Find where the given text appears and provide that cell's center as (X, Y) coordinate. 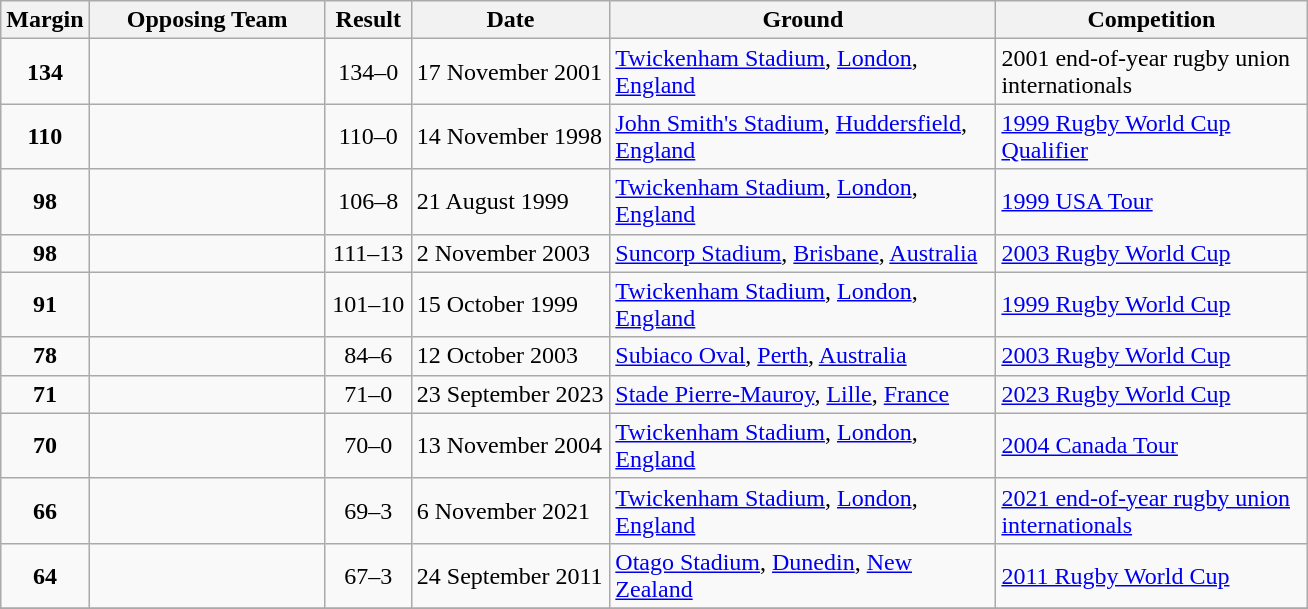
2 November 2003 (510, 253)
15 October 1999 (510, 304)
84–6 (368, 356)
110–0 (368, 136)
John Smith's Stadium, Huddersfield, England (803, 136)
71–0 (368, 394)
70 (45, 446)
67–3 (368, 576)
66 (45, 510)
111–13 (368, 253)
1999 Rugby World Cup (1152, 304)
23 September 2023 (510, 394)
2001 end-of-year rugby union internationals (1152, 72)
14 November 1998 (510, 136)
69–3 (368, 510)
101–10 (368, 304)
1999 USA Tour (1152, 202)
Subiaco Oval, Perth, Australia (803, 356)
78 (45, 356)
13 November 2004 (510, 446)
2023 Rugby World Cup (1152, 394)
106–8 (368, 202)
21 August 1999 (510, 202)
Result (368, 20)
Stade Pierre-Mauroy, Lille, France (803, 394)
Otago Stadium, Dunedin, New Zealand (803, 576)
Margin (45, 20)
91 (45, 304)
70–0 (368, 446)
134–0 (368, 72)
2021 end-of-year rugby union internationals (1152, 510)
Competition (1152, 20)
2004 Canada Tour (1152, 446)
17 November 2001 (510, 72)
Date (510, 20)
12 October 2003 (510, 356)
2011 Rugby World Cup (1152, 576)
6 November 2021 (510, 510)
134 (45, 72)
110 (45, 136)
Suncorp Stadium, Brisbane, Australia (803, 253)
1999 Rugby World Cup Qualifier (1152, 136)
24 September 2011 (510, 576)
Opposing Team (207, 20)
Ground (803, 20)
64 (45, 576)
71 (45, 394)
